Locate the cell with the specified text and output its (X, Y) center coordinate. 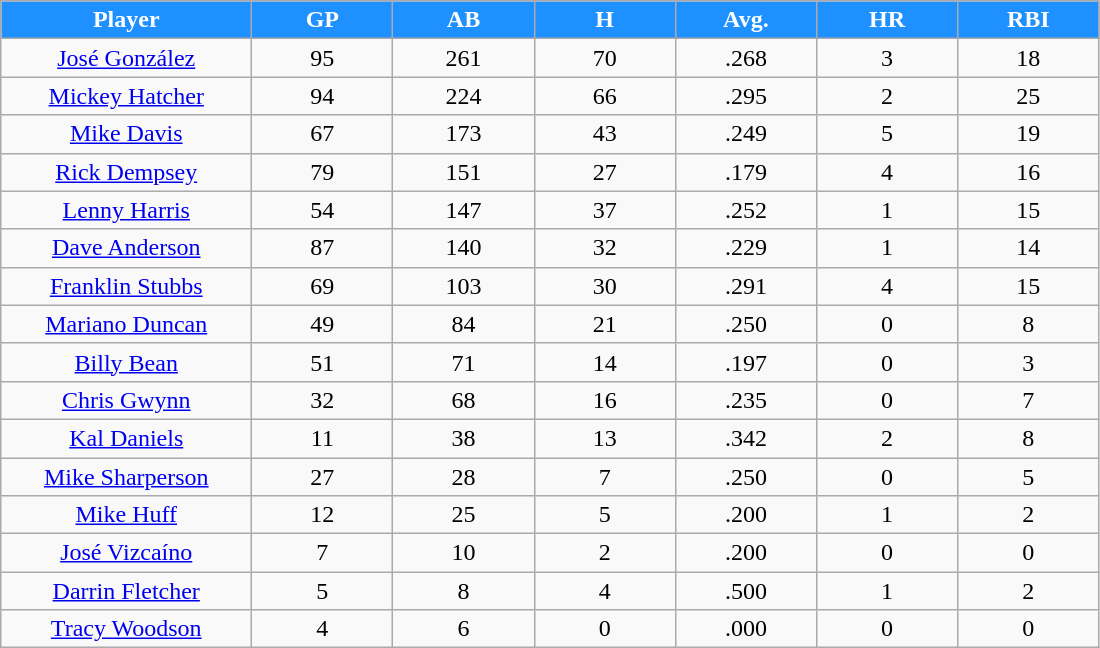
.000 (746, 629)
.268 (746, 58)
HR (886, 20)
147 (464, 210)
71 (464, 362)
Lenny Harris (126, 210)
151 (464, 172)
28 (464, 477)
Billy Bean (126, 362)
84 (464, 324)
José Vizcaíno (126, 553)
Mike Sharperson (126, 477)
51 (322, 362)
Mariano Duncan (126, 324)
54 (322, 210)
224 (464, 96)
Chris Gwynn (126, 400)
Dave Anderson (126, 248)
Mike Huff (126, 515)
Tracy Woodson (126, 629)
12 (322, 515)
70 (604, 58)
José González (126, 58)
Player (126, 20)
103 (464, 286)
173 (464, 134)
.252 (746, 210)
.235 (746, 400)
37 (604, 210)
95 (322, 58)
94 (322, 96)
RBI (1028, 20)
Kal Daniels (126, 438)
AB (464, 20)
Rick Dempsey (126, 172)
43 (604, 134)
Franklin Stubbs (126, 286)
38 (464, 438)
69 (322, 286)
.197 (746, 362)
66 (604, 96)
.295 (746, 96)
87 (322, 248)
68 (464, 400)
67 (322, 134)
21 (604, 324)
140 (464, 248)
Mickey Hatcher (126, 96)
13 (604, 438)
6 (464, 629)
.291 (746, 286)
.229 (746, 248)
30 (604, 286)
.179 (746, 172)
18 (1028, 58)
.500 (746, 591)
.249 (746, 134)
H (604, 20)
Avg. (746, 20)
19 (1028, 134)
.342 (746, 438)
Mike Davis (126, 134)
10 (464, 553)
261 (464, 58)
11 (322, 438)
GP (322, 20)
79 (322, 172)
49 (322, 324)
Darrin Fletcher (126, 591)
